Capture the cell that displays the provided text and extract its [X, Y] central coordinate. 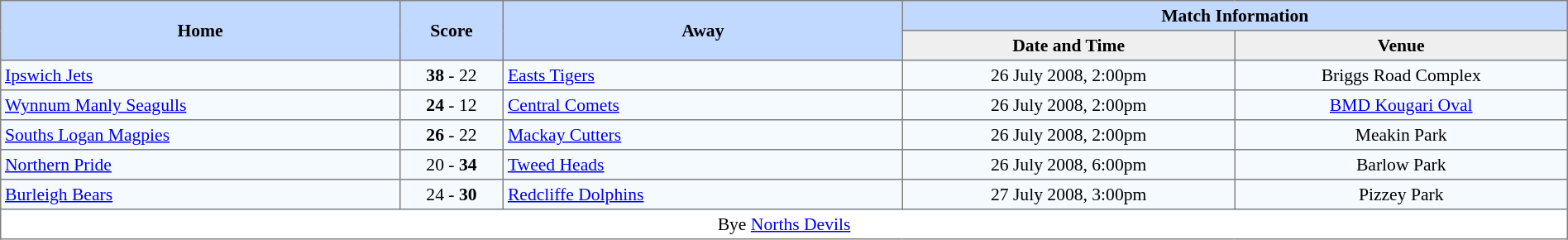
Redcliffe Dolphins [703, 194]
Away [703, 31]
Souths Logan Magpies [200, 135]
Briggs Road Complex [1401, 75]
26 July 2008, 6:00pm [1068, 165]
Ipswich Jets [200, 75]
Burleigh Bears [200, 194]
Meakin Park [1401, 135]
Mackay Cutters [703, 135]
BMD Kougari Oval [1401, 105]
Northern Pride [200, 165]
27 July 2008, 3:00pm [1068, 194]
Central Comets [703, 105]
Barlow Park [1401, 165]
Venue [1401, 46]
Tweed Heads [703, 165]
Bye Norths Devils [784, 224]
Easts Tigers [703, 75]
Match Information [1235, 16]
Date and Time [1068, 46]
Score [452, 31]
26 - 22 [452, 135]
38 - 22 [452, 75]
24 - 12 [452, 105]
Pizzey Park [1401, 194]
24 - 30 [452, 194]
20 - 34 [452, 165]
Wynnum Manly Seagulls [200, 105]
Home [200, 31]
